Provide the [x, y] coordinate of the cell's center where the given text is located.  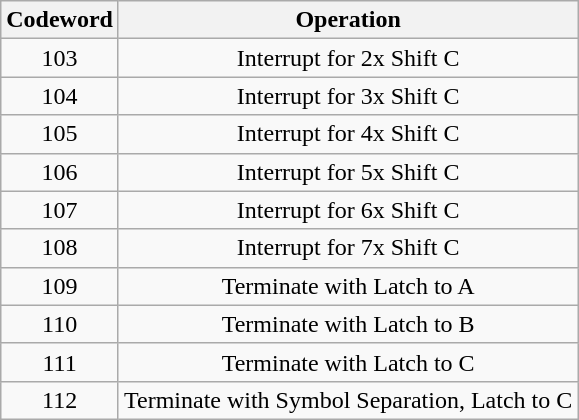
106 [60, 172]
Interrupt for 2x Shift C [348, 58]
110 [60, 324]
Codeword [60, 20]
Interrupt for 5x Shift C [348, 172]
Interrupt for 6x Shift C [348, 210]
Interrupt for 4x Shift C [348, 134]
104 [60, 96]
107 [60, 210]
109 [60, 286]
Terminate with Symbol Separation, Latch to C [348, 400]
105 [60, 134]
108 [60, 248]
112 [60, 400]
111 [60, 362]
Operation [348, 20]
Interrupt for 7x Shift C [348, 248]
Interrupt for 3x Shift C [348, 96]
Terminate with Latch to C [348, 362]
Terminate with Latch to B [348, 324]
Terminate with Latch to A [348, 286]
103 [60, 58]
